Return [x, y] of the center of cell containing provided text 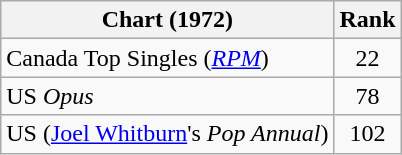
78 [368, 96]
Chart (1972) [168, 20]
US (Joel Whitburn's Pop Annual) [168, 134]
Rank [368, 20]
22 [368, 58]
Canada Top Singles (RPM) [168, 58]
102 [368, 134]
US Opus [168, 96]
